Return [x, y] of the center of cell containing provided text 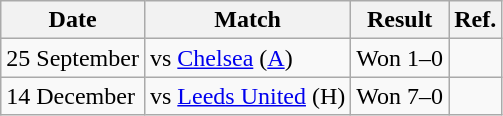
14 December [73, 96]
vs Chelsea (A) [247, 58]
Match [247, 20]
vs Leeds United (H) [247, 96]
Won 1–0 [400, 58]
Date [73, 20]
25 September [73, 58]
Ref. [476, 20]
Result [400, 20]
Won 7–0 [400, 96]
